Output the (X, Y) coordinate of the center of the cell containing the given text.  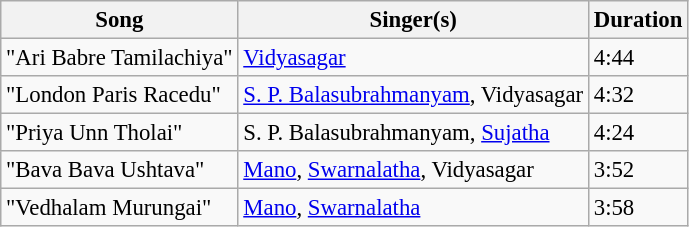
Song (120, 20)
S. P. Balasubrahmanyam, Vidyasagar (413, 95)
3:58 (638, 208)
Mano, Swarnalatha, Vidyasagar (413, 170)
Singer(s) (413, 20)
"Bava Bava Ushtava" (120, 170)
4:24 (638, 133)
"Ari Babre Tamilachiya" (120, 58)
4:32 (638, 95)
3:52 (638, 170)
Mano, Swarnalatha (413, 208)
Vidyasagar (413, 58)
S. P. Balasubrahmanyam, Sujatha (413, 133)
"Vedhalam Murungai" (120, 208)
"Priya Unn Tholai" (120, 133)
Duration (638, 20)
4:44 (638, 58)
"London Paris Racedu" (120, 95)
